Scan for the cell matching the given text and deliver its [X, Y] coordinate at center. 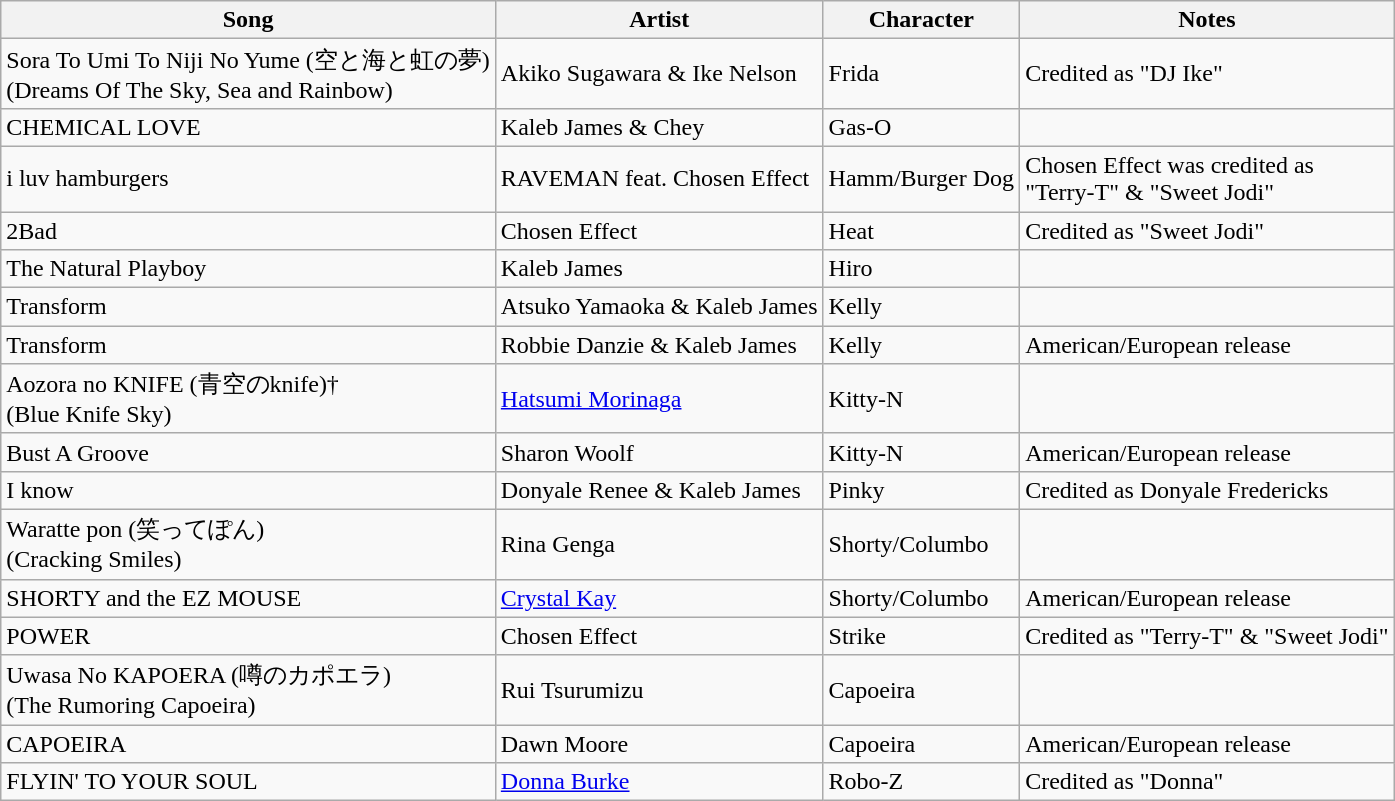
Strike [922, 636]
Dawn Moore [659, 744]
POWER [248, 636]
Credited as "Sweet Jodi" [1207, 231]
Crystal Kay [659, 598]
Kaleb James [659, 269]
2Bad [248, 231]
SHORTY and the EZ MOUSE [248, 598]
Sora To Umi To Niji No Yume (空と海と虹の夢)(Dreams Of The Sky, Sea and Rainbow) [248, 74]
Robo-Z [922, 782]
FLYIN' TO YOUR SOUL [248, 782]
Heat [922, 231]
Bust A Groove [248, 452]
Credited as "Donna" [1207, 782]
Character [922, 20]
Atsuko Yamaoka & Kaleb James [659, 307]
Akiko Sugawara & Ike Nelson [659, 74]
Song [248, 20]
Kaleb James & Chey [659, 127]
Uwasa No KAPOERA (噂のカポエラ)(The Rumoring Capoeira) [248, 690]
Hatsumi Morinaga [659, 399]
CHEMICAL LOVE [248, 127]
Chosen Effect was credited as"Terry-T" & "Sweet Jodi" [1207, 178]
Donna Burke [659, 782]
Gas-O [922, 127]
Donyale Renee & Kaleb James [659, 490]
Credited as "DJ Ike" [1207, 74]
Pinky [922, 490]
Hiro [922, 269]
Rina Genga [659, 544]
I know [248, 490]
CAPOEIRA [248, 744]
Robbie Danzie & Kaleb James [659, 345]
Artist [659, 20]
RAVEMAN feat. Chosen Effect [659, 178]
i luv hamburgers [248, 178]
Rui Tsurumizu [659, 690]
Aozora no KNIFE (青空のknife)†(Blue Knife Sky) [248, 399]
Sharon Woolf [659, 452]
Notes [1207, 20]
Hamm/Burger Dog [922, 178]
Credited as "Terry-T" & "Sweet Jodi" [1207, 636]
The Natural Playboy [248, 269]
Credited as Donyale Fredericks [1207, 490]
Frida [922, 74]
Waratte pon (笑ってぽん)(Cracking Smiles) [248, 544]
